Capture the cell that displays the provided text and extract its [x, y] central coordinate. 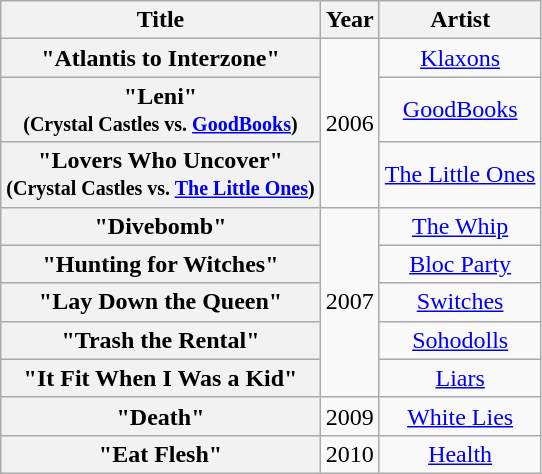
Health [460, 454]
"Trash the Rental" [160, 340]
2006 [350, 123]
Klaxons [460, 58]
The Little Ones [460, 174]
"Lay Down the Queen" [160, 302]
Artist [460, 20]
2007 [350, 302]
Year [350, 20]
Title [160, 20]
"Atlantis to Interzone" [160, 58]
2009 [350, 416]
GoodBooks [460, 110]
Switches [460, 302]
Bloc Party [460, 264]
Liars [460, 378]
"Hunting for Witches" [160, 264]
"Eat Flesh" [160, 454]
White Lies [460, 416]
Sohodolls [460, 340]
"Death" [160, 416]
"Leni"(Crystal Castles vs. GoodBooks) [160, 110]
2010 [350, 454]
"Divebomb" [160, 226]
"It Fit When I Was a Kid" [160, 378]
The Whip [460, 226]
"Lovers Who Uncover"(Crystal Castles vs. The Little Ones) [160, 174]
